Output the (x, y) coordinate of the center of the cell containing the given text.  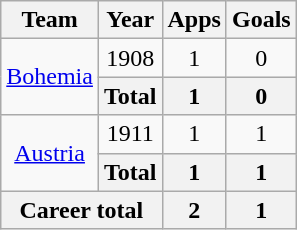
2 (194, 210)
Career total (82, 210)
Austria (50, 153)
Year (130, 20)
1911 (130, 134)
Apps (194, 20)
Bohemia (50, 77)
1908 (130, 58)
Team (50, 20)
Goals (261, 20)
